Extract the [x, y] coordinate from the center of the cell holding the provided text.  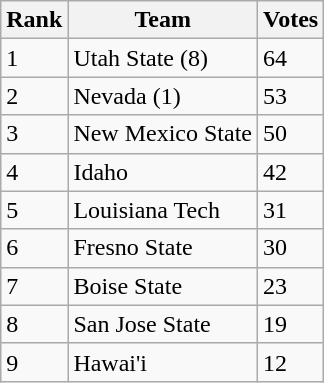
53 [291, 96]
31 [291, 210]
Team [163, 20]
Hawai'i [163, 362]
5 [34, 210]
30 [291, 248]
19 [291, 324]
Nevada (1) [163, 96]
Votes [291, 20]
1 [34, 58]
Idaho [163, 172]
2 [34, 96]
San Jose State [163, 324]
Boise State [163, 286]
3 [34, 134]
Utah State (8) [163, 58]
Fresno State [163, 248]
Rank [34, 20]
9 [34, 362]
8 [34, 324]
Louisiana Tech [163, 210]
7 [34, 286]
50 [291, 134]
64 [291, 58]
New Mexico State [163, 134]
12 [291, 362]
4 [34, 172]
6 [34, 248]
42 [291, 172]
23 [291, 286]
